Detect which cell encompasses the target text, then output its [X, Y] center coordinate. 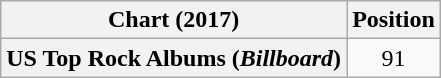
Chart (2017) [174, 20]
US Top Rock Albums (Billboard) [174, 58]
91 [394, 58]
Position [394, 20]
